Return the (x, y) coordinate for the center point of the cell that contains the specified text.  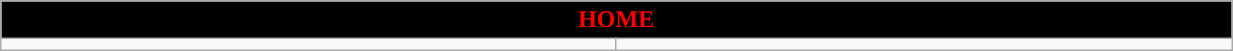
HOME (616, 20)
